For the text-containing cell, return its midpoint in (X, Y) coordinate format. 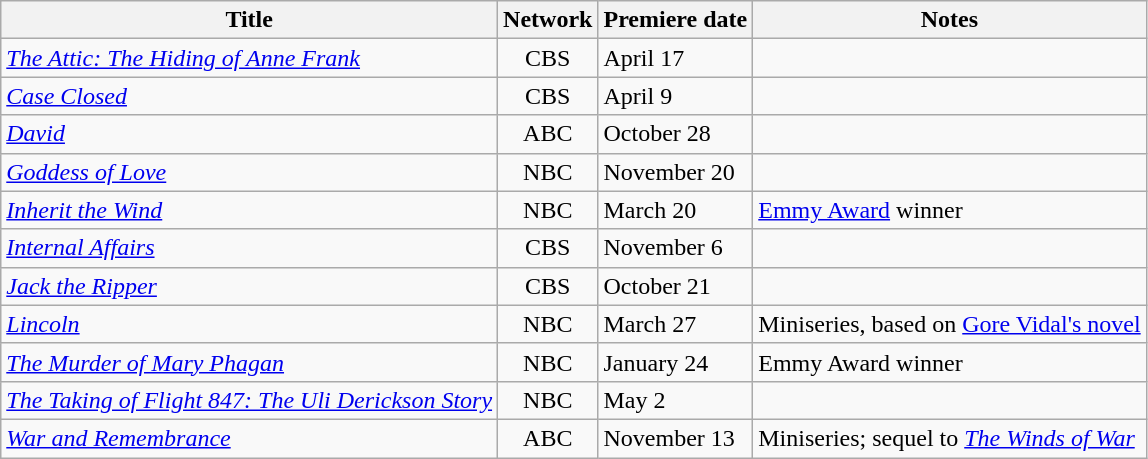
April 17 (676, 58)
January 24 (676, 362)
The Attic: The Hiding of Anne Frank (250, 58)
April 9 (676, 96)
Network (548, 20)
Lincoln (250, 324)
Notes (950, 20)
October 28 (676, 134)
March 20 (676, 210)
Case Closed (250, 96)
Inherit the Wind (250, 210)
Internal Affairs (250, 248)
Goddess of Love (250, 172)
March 27 (676, 324)
Premiere date (676, 20)
Jack the Ripper (250, 286)
May 2 (676, 400)
November 20 (676, 172)
November 13 (676, 438)
November 6 (676, 248)
Miniseries; sequel to The Winds of War (950, 438)
Miniseries, based on Gore Vidal's novel (950, 324)
The Taking of Flight 847: The Uli Derickson Story (250, 400)
The Murder of Mary Phagan (250, 362)
David (250, 134)
October 21 (676, 286)
Title (250, 20)
War and Remembrance (250, 438)
